Return the (x, y) coordinate for the center point of the cell that contains the specified text.  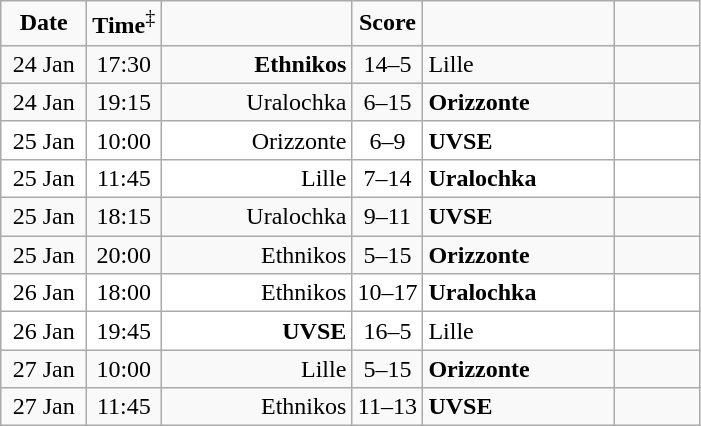
20:00 (124, 255)
6–15 (388, 102)
10–17 (388, 293)
16–5 (388, 331)
19:45 (124, 331)
18:15 (124, 217)
11–13 (388, 407)
18:00 (124, 293)
9–11 (388, 217)
Date (44, 24)
Time‡ (124, 24)
17:30 (124, 64)
19:15 (124, 102)
14–5 (388, 64)
6–9 (388, 140)
Score (388, 24)
7–14 (388, 178)
